Identify which cell holds the provided text, then report its (X, Y) central coordinate. 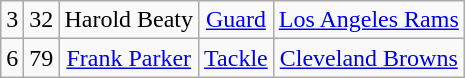
Harold Beaty (129, 20)
Tackle (236, 58)
3 (12, 20)
Guard (236, 20)
32 (42, 20)
79 (42, 58)
Los Angeles Rams (368, 20)
Cleveland Browns (368, 58)
6 (12, 58)
Frank Parker (129, 58)
